For the text-containing cell, return its midpoint in (x, y) coordinate format. 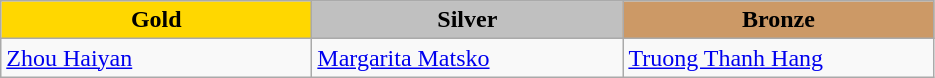
Bronze (778, 20)
Margarita Matsko (468, 58)
Silver (468, 20)
Gold (156, 20)
Zhou Haiyan (156, 58)
Truong Thanh Hang (778, 58)
